Provide the (X, Y) coordinate of the cell's center where the given text is located.  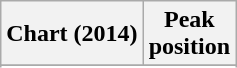
Chart (2014) (72, 34)
Peakposition (189, 34)
